Output the (x, y) coordinate of the center of the cell containing the given text.  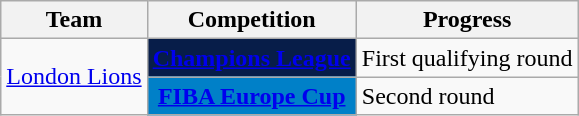
Progress (467, 20)
Competition (252, 20)
Champions League (252, 58)
First qualifying round (467, 58)
London Lions (74, 77)
Second round (467, 96)
FIBA Europe Cup (252, 96)
Team (74, 20)
